Return the (X, Y) coordinate for the center point of the cell that contains the specified text.  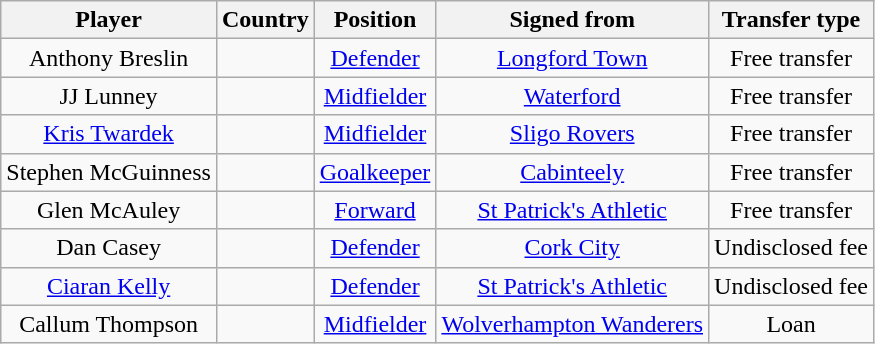
Loan (792, 324)
Glen McAuley (109, 210)
Forward (375, 210)
Goalkeeper (375, 172)
Waterford (572, 96)
Stephen McGuinness (109, 172)
Kris Twardek (109, 134)
Transfer type (792, 20)
Position (375, 20)
Signed from (572, 20)
Sligo Rovers (572, 134)
Cabinteely (572, 172)
Ciaran Kelly (109, 286)
Dan Casey (109, 248)
Anthony Breslin (109, 58)
Longford Town (572, 58)
JJ Lunney (109, 96)
Player (109, 20)
Callum Thompson (109, 324)
Cork City (572, 248)
Country (265, 20)
Wolverhampton Wanderers (572, 324)
